Search for the cell housing the specified text and yield its (x, y) center coordinate. 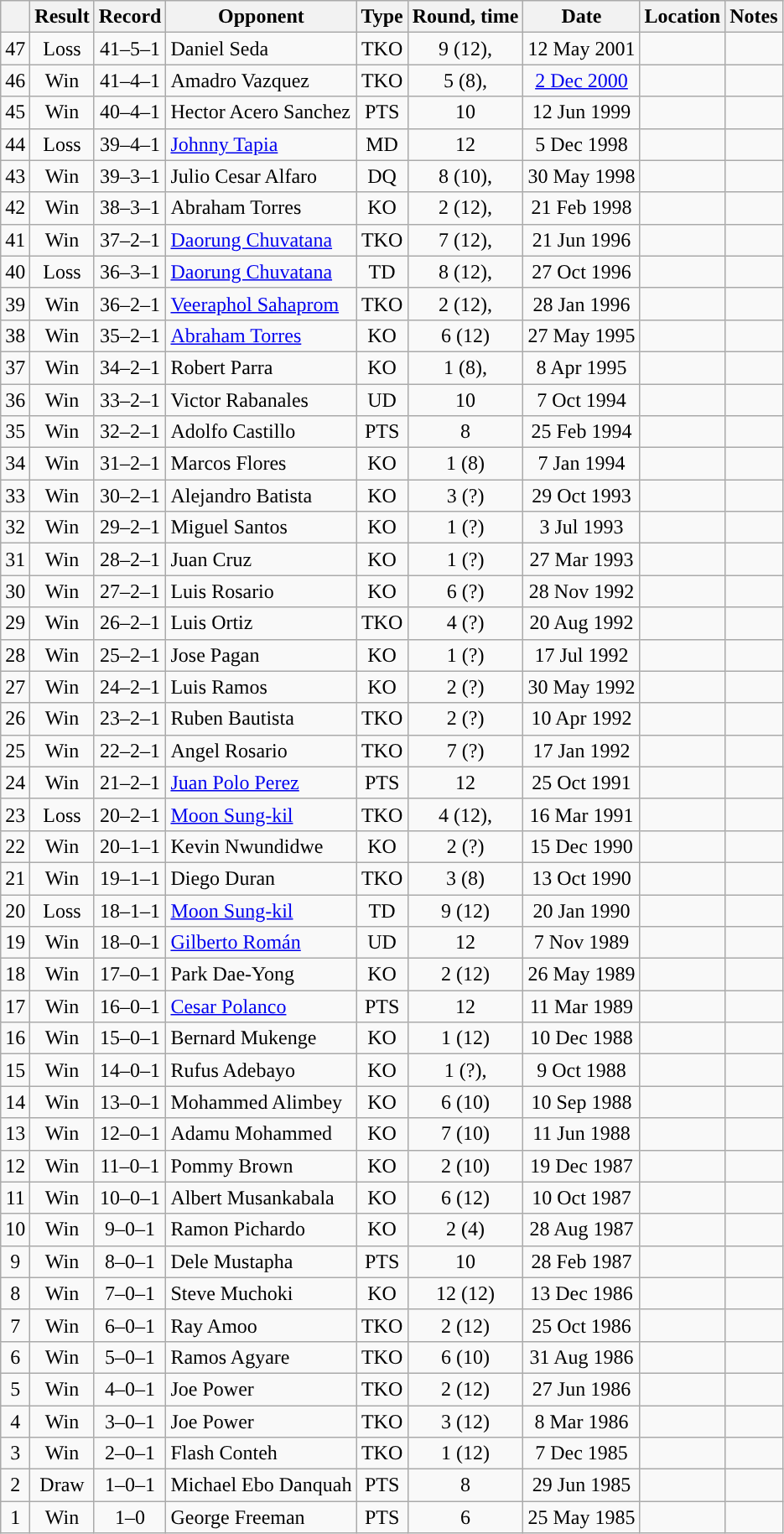
31 Aug 1986 (582, 1357)
2 (4) (465, 1230)
20 (15, 910)
7–0–1 (130, 1293)
45 (15, 112)
29–2–1 (130, 528)
9 (15, 1261)
8 (10), (465, 176)
35–2–1 (130, 335)
Mohammed Alimbey (262, 1102)
6 (?) (465, 591)
Luis Ramos (262, 687)
3 (?) (465, 496)
4 (12), (465, 814)
30 May 1992 (582, 687)
8 Apr 1995 (582, 367)
20 Jan 1990 (582, 910)
19–1–1 (130, 878)
27–2–1 (130, 591)
6–0–1 (130, 1325)
11 Mar 1989 (582, 1006)
20–2–1 (130, 814)
13 Dec 1986 (582, 1293)
21 (15, 878)
10 Dec 1988 (582, 1038)
17 Jan 1992 (582, 751)
Daniel Seda (262, 49)
Rufus Adebayo (262, 1070)
Angel Rosario (262, 751)
25 Oct 1991 (582, 783)
38–3–1 (130, 208)
39–4–1 (130, 144)
18–1–1 (130, 910)
Ruben Bautista (262, 719)
Kevin Nwundidwe (262, 846)
28 Aug 1987 (582, 1230)
4 (15, 1422)
1 (?), (465, 1070)
12 (12) (465, 1293)
1 (15, 1517)
3 (15, 1453)
42 (15, 208)
27 Jun 1986 (582, 1389)
2 Dec 2000 (582, 81)
16 (15, 1038)
24 (15, 783)
George Freeman (262, 1517)
28 (15, 655)
30 (15, 591)
21 Jun 1996 (582, 240)
3–0–1 (130, 1422)
1 (8) (465, 464)
11 (15, 1198)
Amadro Vazquez (262, 81)
Ray Amoo (262, 1325)
44 (15, 144)
12–0–1 (130, 1134)
21–2–1 (130, 783)
25 (15, 751)
27 Mar 1993 (582, 559)
40–4–1 (130, 112)
10 Oct 1987 (582, 1198)
Luis Ortiz (262, 623)
1–0 (130, 1517)
Robert Parra (262, 367)
18 (15, 975)
8–0–1 (130, 1261)
37–2–1 (130, 240)
Date (582, 17)
15 (15, 1070)
15–0–1 (130, 1038)
9–0–1 (130, 1230)
23 (15, 814)
9 (12) (465, 910)
41 (15, 240)
24–2–1 (130, 687)
38 (15, 335)
11–0–1 (130, 1166)
41–5–1 (130, 49)
8 (12), (465, 272)
MD (382, 144)
39–3–1 (130, 176)
7 Oct 1994 (582, 400)
28 Nov 1992 (582, 591)
4–0–1 (130, 1389)
11 Jun 1988 (582, 1134)
1 (8), (465, 367)
17 (15, 1006)
Result (62, 17)
25 Feb 1994 (582, 432)
30–2–1 (130, 496)
7 (12), (465, 240)
29 (15, 623)
4 (?) (465, 623)
Juan Cruz (262, 559)
16 Mar 1991 (582, 814)
35 (15, 432)
Julio Cesar Alfaro (262, 176)
3 Jul 1993 (582, 528)
Miguel Santos (262, 528)
Cesar Polanco (262, 1006)
13–0–1 (130, 1102)
27 (15, 687)
5–0–1 (130, 1357)
13 Oct 1990 (582, 878)
Hector Acero Sanchez (262, 112)
Alejandro Batista (262, 496)
15 Dec 1990 (582, 846)
10 Apr 1992 (582, 719)
25 May 1985 (582, 1517)
14–0–1 (130, 1070)
7 (15, 1325)
26 May 1989 (582, 975)
25 Oct 1986 (582, 1325)
22 (15, 846)
2 (10) (465, 1166)
37 (15, 367)
20 Aug 1992 (582, 623)
36–2–1 (130, 304)
DQ (382, 176)
3 (8) (465, 878)
27 Oct 1996 (582, 272)
31–2–1 (130, 464)
2 (15, 1485)
7 (?) (465, 751)
36 (15, 400)
Ramos Agyare (262, 1357)
5 (8), (465, 81)
Notes (754, 17)
13 (15, 1134)
20–1–1 (130, 846)
10–0–1 (130, 1198)
10 Sep 1988 (582, 1102)
5 (15, 1389)
34–2–1 (130, 367)
27 May 1995 (582, 335)
29 Oct 1993 (582, 496)
3 (12) (465, 1422)
26 (15, 719)
17–0–1 (130, 975)
16–0–1 (130, 1006)
Diego Duran (262, 878)
Victor Rabanales (262, 400)
46 (15, 81)
2–0–1 (130, 1453)
Veeraphol Sahaprom (262, 304)
9 (12), (465, 49)
Location (683, 17)
7 Jan 1994 (582, 464)
14 (15, 1102)
Record (130, 17)
Jose Pagan (262, 655)
Draw (62, 1485)
26–2–1 (130, 623)
25–2–1 (130, 655)
28 Jan 1996 (582, 304)
Steve Muchoki (262, 1293)
40 (15, 272)
Type (382, 17)
Michael Ebo Danquah (262, 1485)
Ramon Pichardo (262, 1230)
32–2–1 (130, 432)
8 Mar 1986 (582, 1422)
Adamu Mohammed (262, 1134)
33 (15, 496)
39 (15, 304)
Round, time (465, 17)
Johnny Tapia (262, 144)
Opponent (262, 17)
Bernard Mukenge (262, 1038)
7 Nov 1989 (582, 943)
Gilberto Román (262, 943)
28 Feb 1987 (582, 1261)
19 Dec 1987 (582, 1166)
29 Jun 1985 (582, 1485)
1–0–1 (130, 1485)
12 Jun 1999 (582, 112)
33–2–1 (130, 400)
Adolfo Castillo (262, 432)
36–3–1 (130, 272)
Luis Rosario (262, 591)
41–4–1 (130, 81)
Albert Musankabala (262, 1198)
Marcos Flores (262, 464)
7 (10) (465, 1134)
28–2–1 (130, 559)
17 Jul 1992 (582, 655)
22–2–1 (130, 751)
43 (15, 176)
30 May 1998 (582, 176)
12 May 2001 (582, 49)
5 Dec 1998 (582, 144)
Flash Conteh (262, 1453)
19 (15, 943)
23–2–1 (130, 719)
47 (15, 49)
18–0–1 (130, 943)
31 (15, 559)
Dele Mustapha (262, 1261)
Pommy Brown (262, 1166)
9 Oct 1988 (582, 1070)
Park Dae-Yong (262, 975)
32 (15, 528)
Juan Polo Perez (262, 783)
7 Dec 1985 (582, 1453)
34 (15, 464)
21 Feb 1998 (582, 208)
